Scan for the cell matching the given text and deliver its (X, Y) coordinate at center. 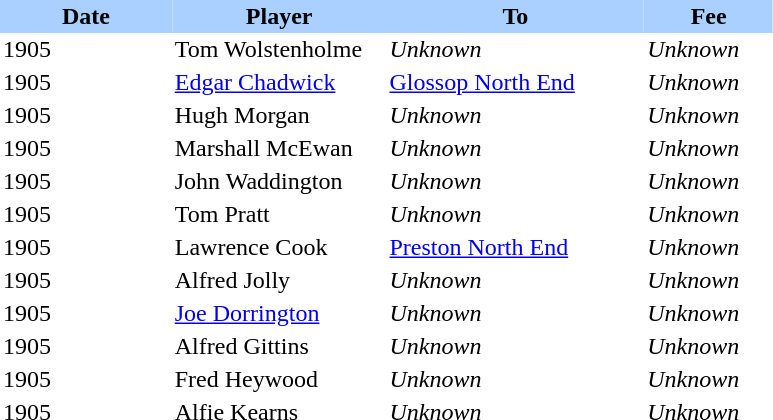
Marshall McEwan (280, 148)
Fee (708, 16)
Player (280, 16)
Joe Dorrington (280, 314)
To (516, 16)
Glossop North End (516, 82)
Alfred Gittins (280, 346)
Alfred Jolly (280, 280)
Tom Pratt (280, 214)
John Waddington (280, 182)
Date (86, 16)
Edgar Chadwick (280, 82)
Lawrence Cook (280, 248)
Hugh Morgan (280, 116)
Preston North End (516, 248)
Tom Wolstenholme (280, 50)
Fred Heywood (280, 380)
